Scan for the cell matching the given text and deliver its (x, y) coordinate at center. 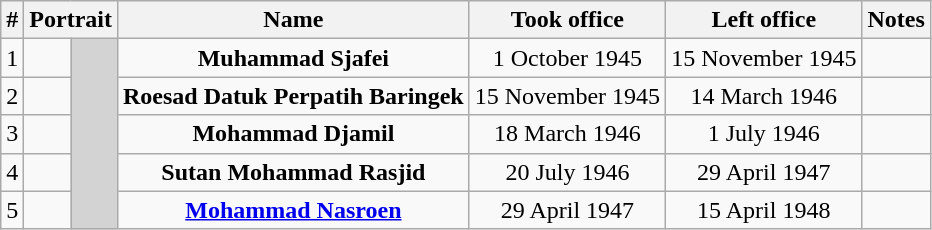
Name (293, 20)
1 July 1946 (764, 134)
1 (12, 58)
15 April 1948 (764, 210)
1 October 1945 (567, 58)
Left office (764, 20)
Took office (567, 20)
Sutan Mohammad Rasjid (293, 172)
Roesad Datuk Perpatih Baringek (293, 96)
Mohammad Nasroen (293, 210)
5 (12, 210)
Notes (896, 20)
20 July 1946 (567, 172)
Mohammad Djamil (293, 134)
Portrait (71, 20)
4 (12, 172)
# (12, 20)
14 March 1946 (764, 96)
Muhammad Sjafei (293, 58)
3 (12, 134)
2 (12, 96)
18 March 1946 (567, 134)
